Search for the cell housing the specified text and yield its (X, Y) center coordinate. 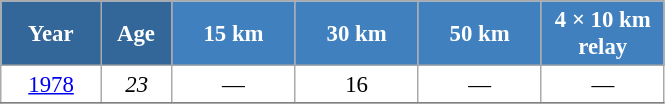
1978 (52, 85)
23 (136, 85)
4 × 10 km relay (602, 34)
Year (52, 34)
15 km (234, 34)
30 km (356, 34)
50 km (480, 34)
Age (136, 34)
16 (356, 85)
